Extract the [x, y] coordinate from the center of the cell holding the provided text.  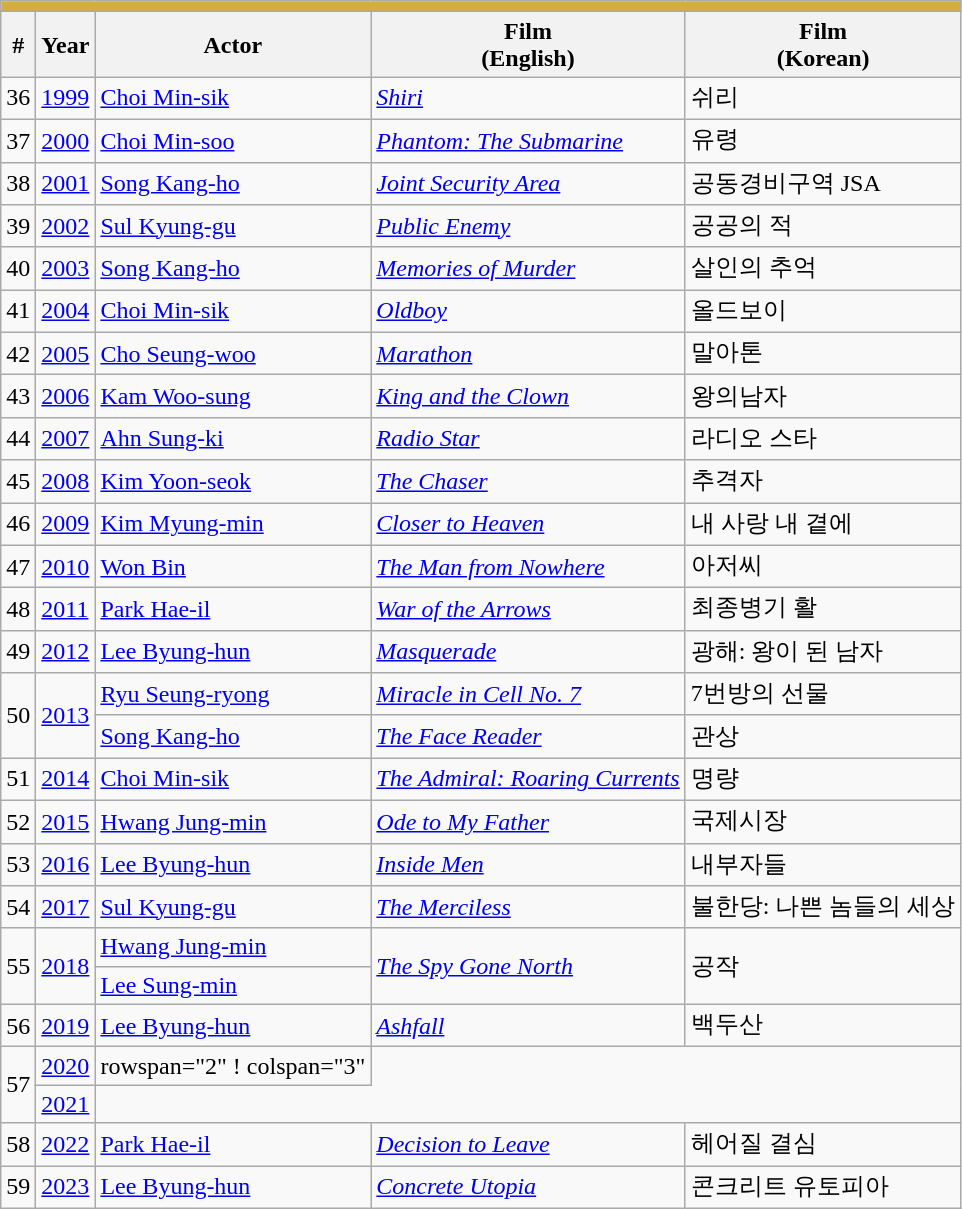
55 [18, 966]
Actor [233, 44]
Memories of Murder [528, 268]
38 [18, 184]
44 [18, 438]
Public Enemy [528, 226]
내 사랑 내 곁에 [823, 524]
Decision to Leave [528, 1144]
Kam Woo-sung [233, 396]
49 [18, 652]
2003 [66, 268]
43 [18, 396]
올드보이 [823, 312]
최종병기 활 [823, 610]
라디오 스타 [823, 438]
Shiri [528, 98]
37 [18, 140]
명량 [823, 780]
공공의 적 [823, 226]
King and the Clown [528, 396]
2013 [66, 716]
53 [18, 864]
2002 [66, 226]
2021 [66, 1104]
국제시장 [823, 822]
2009 [66, 524]
Kim Yoon-seok [233, 482]
아저씨 [823, 566]
Year [66, 44]
2019 [66, 1026]
왕의남자 [823, 396]
52 [18, 822]
살인의 추억 [823, 268]
45 [18, 482]
2023 [66, 1188]
The Chaser [528, 482]
쉬리 [823, 98]
Film(Korean) [823, 44]
Cho Seung-woo [233, 354]
백두산 [823, 1026]
유령 [823, 140]
rowspan="2" ! colspan="3" [233, 1066]
2001 [66, 184]
48 [18, 610]
47 [18, 566]
41 [18, 312]
2007 [66, 438]
Lee Sung-min [233, 985]
50 [18, 716]
1999 [66, 98]
2008 [66, 482]
Masquerade [528, 652]
The Admiral: Roaring Currents [528, 780]
7번방의 선물 [823, 694]
The Face Reader [528, 736]
Joint Security Area [528, 184]
Marathon [528, 354]
Ahn Sung-ki [233, 438]
2012 [66, 652]
2018 [66, 966]
46 [18, 524]
불한당: 나쁜 놈들의 세상 [823, 908]
헤어질 결심 [823, 1144]
2004 [66, 312]
Inside Men [528, 864]
Oldboy [528, 312]
36 [18, 98]
42 [18, 354]
Ashfall [528, 1026]
Kim Myung-min [233, 524]
콘크리트 유토피아 [823, 1188]
The Merciless [528, 908]
Choi Min-soo [233, 140]
56 [18, 1026]
2015 [66, 822]
2022 [66, 1144]
2006 [66, 396]
Miracle in Cell No. 7 [528, 694]
Radio Star [528, 438]
# [18, 44]
Phantom: The Submarine [528, 140]
59 [18, 1188]
2016 [66, 864]
40 [18, 268]
추격자 [823, 482]
Closer to Heaven [528, 524]
The Spy Gone North [528, 966]
Concrete Utopia [528, 1188]
공작 [823, 966]
공동경비구역 JSA [823, 184]
2020 [66, 1066]
Won Bin [233, 566]
2010 [66, 566]
War of the Arrows [528, 610]
Film(English) [528, 44]
2000 [66, 140]
2005 [66, 354]
The Man from Nowhere [528, 566]
2017 [66, 908]
39 [18, 226]
관상 [823, 736]
Ryu Seung-ryong [233, 694]
51 [18, 780]
광해: 왕이 된 남자 [823, 652]
2011 [66, 610]
내부자들 [823, 864]
57 [18, 1085]
Ode to My Father [528, 822]
54 [18, 908]
말아톤 [823, 354]
2014 [66, 780]
58 [18, 1144]
